Return [x, y] of the center of cell containing provided text 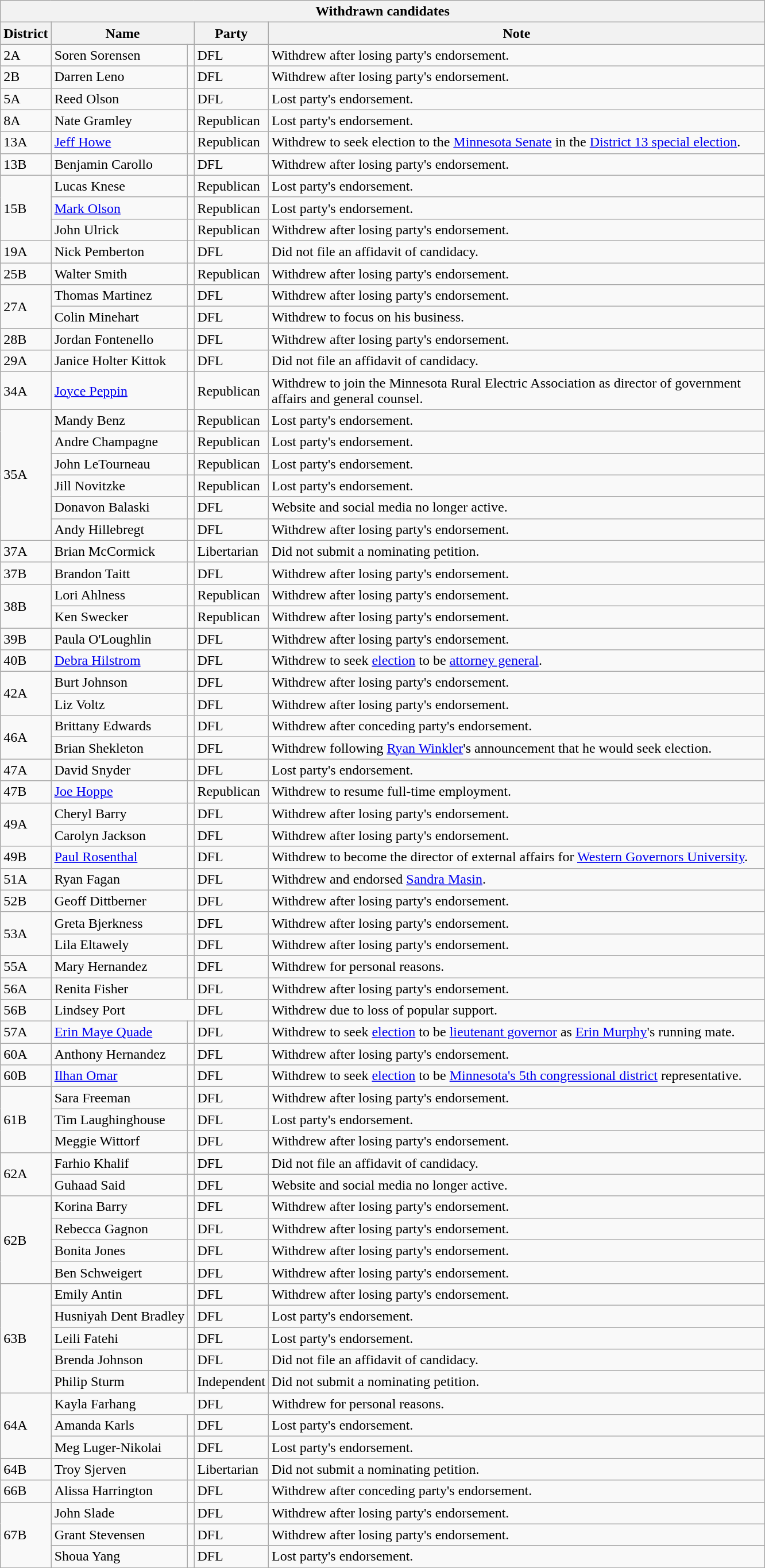
Lindsey Port [123, 1011]
51A [26, 879]
John Slade [119, 1513]
Tim Laughinghouse [119, 1120]
56B [26, 1011]
25B [26, 274]
47A [26, 770]
Meg Luger-Nikolai [119, 1447]
Withdrew to seek election to be lieutenant governor as Erin Murphy's running mate. [517, 1032]
Shoua Yang [119, 1557]
Withdrew to focus on his business. [517, 318]
13B [26, 164]
37A [26, 551]
Mark Olson [119, 208]
47B [26, 792]
David Snyder [119, 770]
Note [517, 33]
Andy Hillebregt [119, 529]
Grant Stevensen [119, 1535]
19A [26, 251]
64B [26, 1469]
Withdrew due to loss of popular support. [517, 1011]
Withdrew to become the director of external affairs for Western Governors University. [517, 857]
Mandy Benz [119, 420]
27A [26, 307]
13A [26, 142]
Ryan Fagan [119, 879]
2A [26, 55]
Donavon Balaski [119, 508]
60A [26, 1054]
Party [231, 33]
John LeTourneau [119, 464]
Sara Freeman [119, 1098]
Jill Novitzke [119, 486]
Janice Holter Kittok [119, 361]
37B [26, 573]
Darren Leno [119, 77]
2B [26, 77]
Paul Rosenthal [119, 857]
35A [26, 475]
67B [26, 1535]
15B [26, 208]
Lori Ahlness [119, 595]
Korina Barry [119, 1207]
Leili Fatehi [119, 1338]
Jeff Howe [119, 142]
Liz Voltz [119, 704]
62A [26, 1174]
Withdrawn candidates [382, 11]
Rebecca Gagnon [119, 1229]
Emily Antin [119, 1294]
46A [26, 737]
5A [26, 99]
Withdrew and endorsed Sandra Masin. [517, 879]
8A [26, 121]
Withdrew following Ryan Winkler's announcement that he would seek election. [517, 748]
Withdrew to join the Minnesota Rural Electric Association as director of government affairs and general counsel. [517, 390]
Renita Fisher [119, 988]
Reed Olson [119, 99]
Erin Maye Quade [119, 1032]
Farhio Khalif [119, 1163]
Brian McCormick [119, 551]
56A [26, 988]
John Ulrick [119, 230]
Ben Schweigert [119, 1272]
60B [26, 1076]
Carolyn Jackson [119, 835]
42A [26, 694]
Kayla Farhang [123, 1404]
Withdrew to seek election to the Minnesota Senate in the District 13 special election. [517, 142]
28B [26, 339]
Geoff Dittberner [119, 901]
Paula O'Loughlin [119, 639]
District [26, 33]
Brenda Johnson [119, 1360]
66B [26, 1491]
Joyce Peppin [119, 390]
Philip Sturm [119, 1382]
Alissa Harrington [119, 1491]
Debra Hilstrom [119, 661]
Independent [231, 1382]
Soren Sorensen [119, 55]
Nick Pemberton [119, 251]
Brian Shekleton [119, 748]
Greta Bjerkness [119, 923]
Andre Champagne [119, 442]
Troy Sjerven [119, 1469]
Ilhan Omar [119, 1076]
Amanda Karls [119, 1426]
Colin Minehart [119, 318]
64A [26, 1426]
Benjamin Carollo [119, 164]
Ken Swecker [119, 617]
53A [26, 934]
Guhaad Said [119, 1185]
52B [26, 901]
Nate Gramley [119, 121]
Meggie Wittorf [119, 1141]
Burt Johnson [119, 683]
55A [26, 966]
57A [26, 1032]
61B [26, 1120]
Walter Smith [119, 274]
Withdrew to seek election to be Minnesota's 5th congressional district representative. [517, 1076]
Joe Hoppe [119, 792]
34A [26, 390]
Mary Hernandez [119, 966]
40B [26, 661]
Withdrew to resume full-time employment. [517, 792]
Lila Eltawely [119, 944]
38B [26, 606]
Name [123, 33]
Anthony Hernandez [119, 1054]
29A [26, 361]
Brandon Taitt [119, 573]
Husniyah Dent Bradley [119, 1316]
Lucas Knese [119, 186]
49B [26, 857]
Bonita Jones [119, 1250]
Jordan Fontenello [119, 339]
Cheryl Barry [119, 814]
Brittany Edwards [119, 726]
Thomas Martinez [119, 296]
62B [26, 1240]
49A [26, 824]
39B [26, 639]
63B [26, 1338]
Withdrew to seek election to be attorney general. [517, 661]
